Capture the cell that displays the provided text and extract its [X, Y] central coordinate. 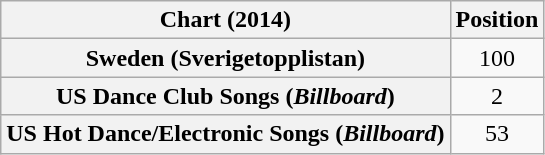
53 [497, 134]
US Dance Club Songs (Billboard) [226, 96]
100 [497, 58]
Position [497, 20]
US Hot Dance/Electronic Songs (Billboard) [226, 134]
Chart (2014) [226, 20]
2 [497, 96]
Sweden (Sverigetopplistan) [226, 58]
